Extract the (X, Y) coordinate from the center of the cell holding the provided text.  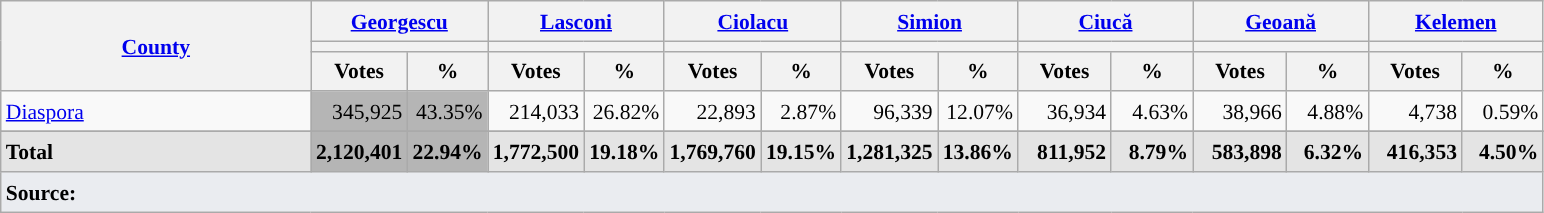
214,033 (536, 112)
Georgescu (400, 21)
Ciucă (1106, 21)
19.15% (801, 152)
4.50% (1502, 152)
1,772,500 (536, 152)
4.88% (1328, 112)
38,966 (1240, 112)
811,952 (1064, 152)
4,738 (1415, 112)
1,281,325 (889, 152)
Kelemen (1456, 21)
2,120,401 (359, 152)
583,898 (1240, 152)
8.79% (1152, 152)
Source: (772, 192)
0.59% (1502, 112)
416,353 (1415, 152)
96,339 (889, 112)
22,893 (712, 112)
4.63% (1152, 112)
Total (156, 152)
36,934 (1064, 112)
6.32% (1328, 152)
22.94% (447, 152)
13.86% (978, 152)
Simion (930, 21)
345,925 (359, 112)
12.07% (978, 112)
1,769,760 (712, 152)
Lasconi (576, 21)
County (156, 46)
19.18% (624, 152)
Diaspora (156, 112)
Geoană (1280, 21)
2.87% (801, 112)
Ciolacu (752, 21)
26.82% (624, 112)
43.35% (447, 112)
